Pinpoint the cell where the given text exists, returning its (x, y) midpoint coordinate. 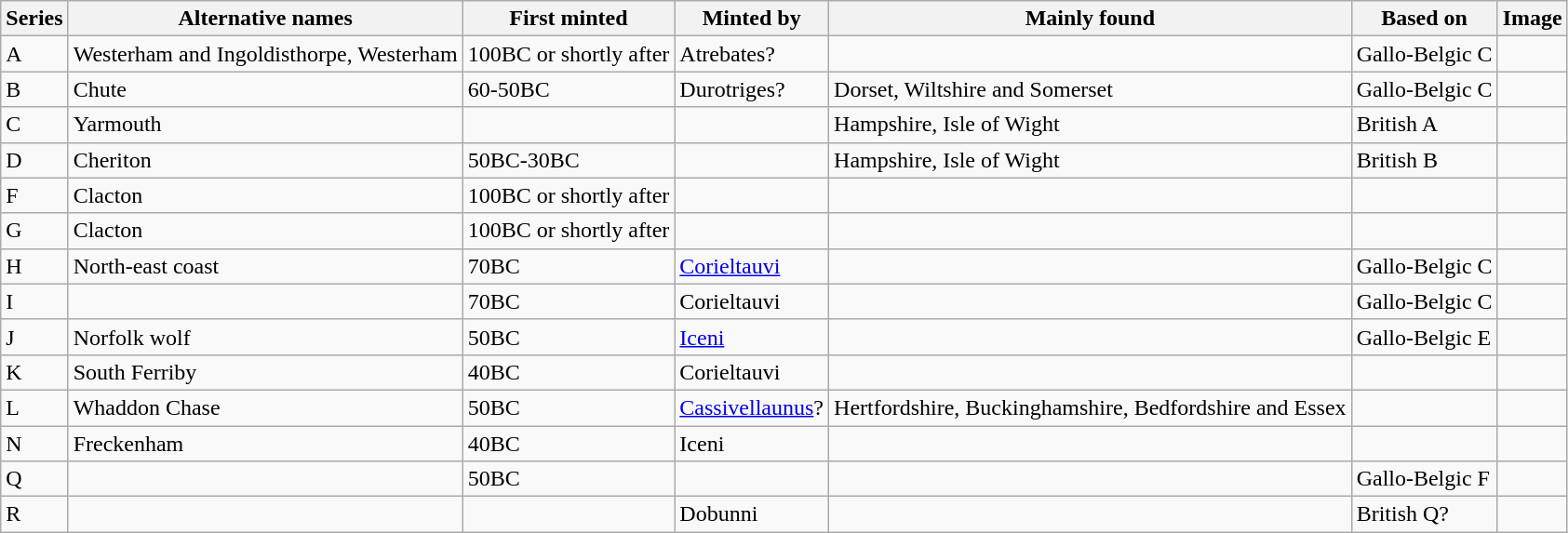
First minted (569, 19)
Dorset, Wiltshire and Somerset (1091, 89)
Based on (1424, 19)
Whaddon Chase (265, 407)
R (34, 514)
A (34, 54)
Dobunni (752, 514)
C (34, 125)
L (34, 407)
J (34, 337)
H (34, 266)
Cassivellaunus? (752, 407)
Mainly found (1091, 19)
Minted by (752, 19)
Durotriges? (752, 89)
Gallo-Belgic F (1424, 479)
British Q? (1424, 514)
B (34, 89)
Alternative names (265, 19)
Cheriton (265, 160)
Gallo-Belgic E (1424, 337)
South Ferriby (265, 372)
Yarmouth (265, 125)
British A (1424, 125)
60-50BC (569, 89)
Q (34, 479)
50BC-30BC (569, 160)
Image (1532, 19)
Chute (265, 89)
Atrebates? (752, 54)
Hertfordshire, Buckinghamshire, Bedfordshire and Essex (1091, 407)
N (34, 444)
F (34, 195)
G (34, 231)
Series (34, 19)
I (34, 301)
North-east coast (265, 266)
Freckenham (265, 444)
Westerham and Ingoldisthorpe, Westerham (265, 54)
British B (1424, 160)
K (34, 372)
Norfolk wolf (265, 337)
D (34, 160)
